Output the (X, Y) coordinate of the center of the cell containing the given text.  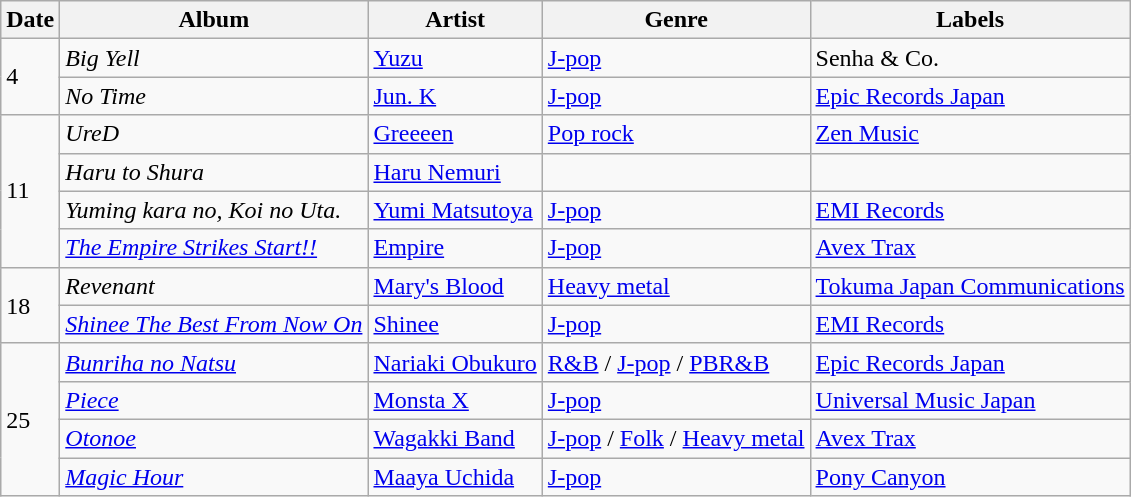
Nariaki Obukuro (455, 362)
Greeeen (455, 134)
Album (214, 20)
No Time (214, 96)
Haru Nemuri (455, 172)
Monsta X (455, 400)
Revenant (214, 286)
4 (30, 77)
Maaya Uchida (455, 477)
Universal Music Japan (970, 400)
R&B / J-pop / PBR&B (676, 362)
Otonoe (214, 438)
25 (30, 419)
Labels (970, 20)
Mary's Blood (455, 286)
Senha & Co. (970, 58)
11 (30, 191)
Artist (455, 20)
The Empire Strikes Start!! (214, 248)
Shinee (455, 324)
Piece (214, 400)
Zen Music (970, 134)
Heavy metal (676, 286)
Yuming kara no, Koi no Uta. (214, 210)
Date (30, 20)
J-pop / Folk / Heavy metal (676, 438)
Magic Hour (214, 477)
Empire (455, 248)
Yumi Matsutoya (455, 210)
Bunriha no Natsu (214, 362)
Genre (676, 20)
UreD (214, 134)
Tokuma Japan Communications (970, 286)
Big Yell (214, 58)
Haru to Shura (214, 172)
Pony Canyon (970, 477)
Jun. K (455, 96)
Shinee The Best From Now On (214, 324)
Yuzu (455, 58)
Pop rock (676, 134)
18 (30, 305)
Wagakki Band (455, 438)
